Return the (X, Y) coordinate for the center point of the cell that contains the specified text.  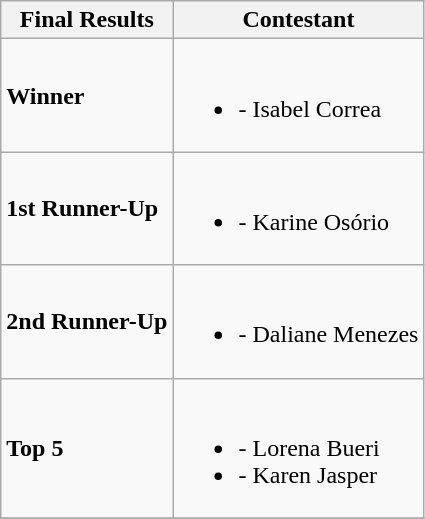
- Daliane Menezes (298, 322)
- Karine Osório (298, 208)
Contestant (298, 20)
2nd Runner-Up (87, 322)
Final Results (87, 20)
- Lorena Bueri - Karen Jasper (298, 448)
1st Runner-Up (87, 208)
Winner (87, 96)
Top 5 (87, 448)
- Isabel Correa (298, 96)
